Find where the given text appears and provide that cell's center as [X, Y] coordinate. 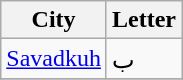
Letter [144, 20]
City [54, 20]
Savadkuh [54, 59]
ب [144, 59]
